Identify which cell holds the provided text, then report its (x, y) central coordinate. 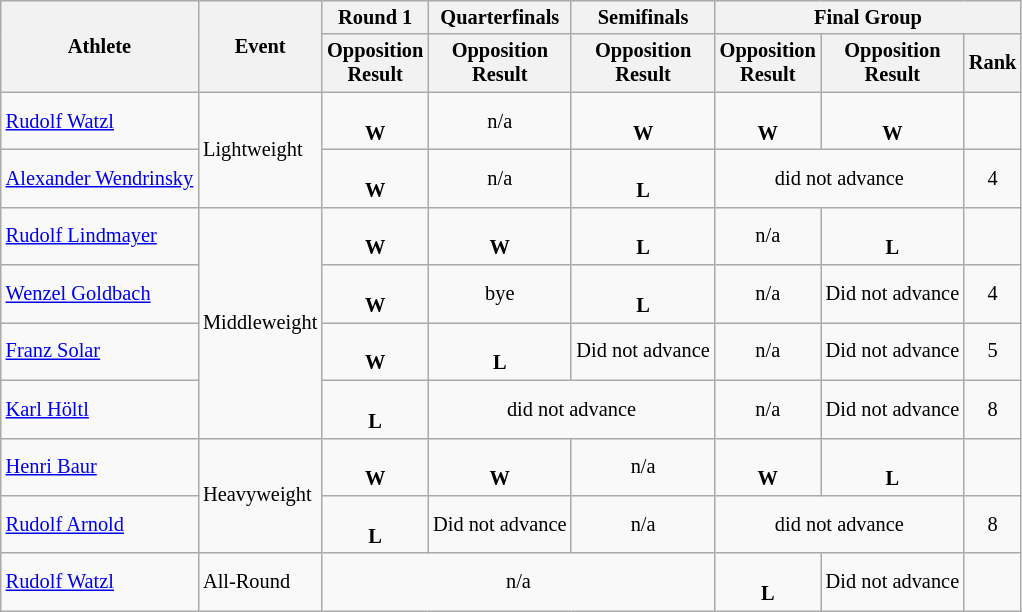
Round 1 (375, 17)
Karl Höltl (100, 409)
Lightweight (260, 150)
Athlete (100, 46)
Event (260, 46)
Semifinals (642, 17)
5 (992, 351)
All-Round (260, 582)
Rank (992, 63)
Rudolf Arnold (100, 524)
Quarterfinals (500, 17)
Final Group (868, 17)
Alexander Wendrinsky (100, 178)
Heavyweight (260, 496)
Franz Solar (100, 351)
Wenzel Goldbach (100, 294)
Henri Baur (100, 467)
bye (500, 294)
Rudolf Lindmayer (100, 236)
Middleweight (260, 322)
